Pinpoint the cell where the given text exists, returning its [x, y] midpoint coordinate. 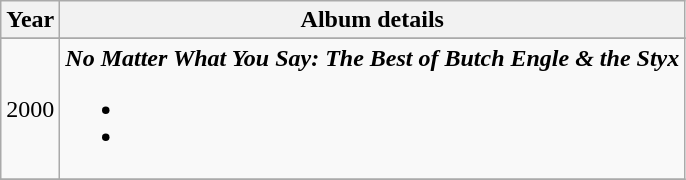
Year [30, 20]
Album details [372, 20]
No Matter What You Say: The Best of Butch Engle & the Styx [372, 109]
2000 [30, 109]
